Detect which cell encompasses the target text, then output its [X, Y] center coordinate. 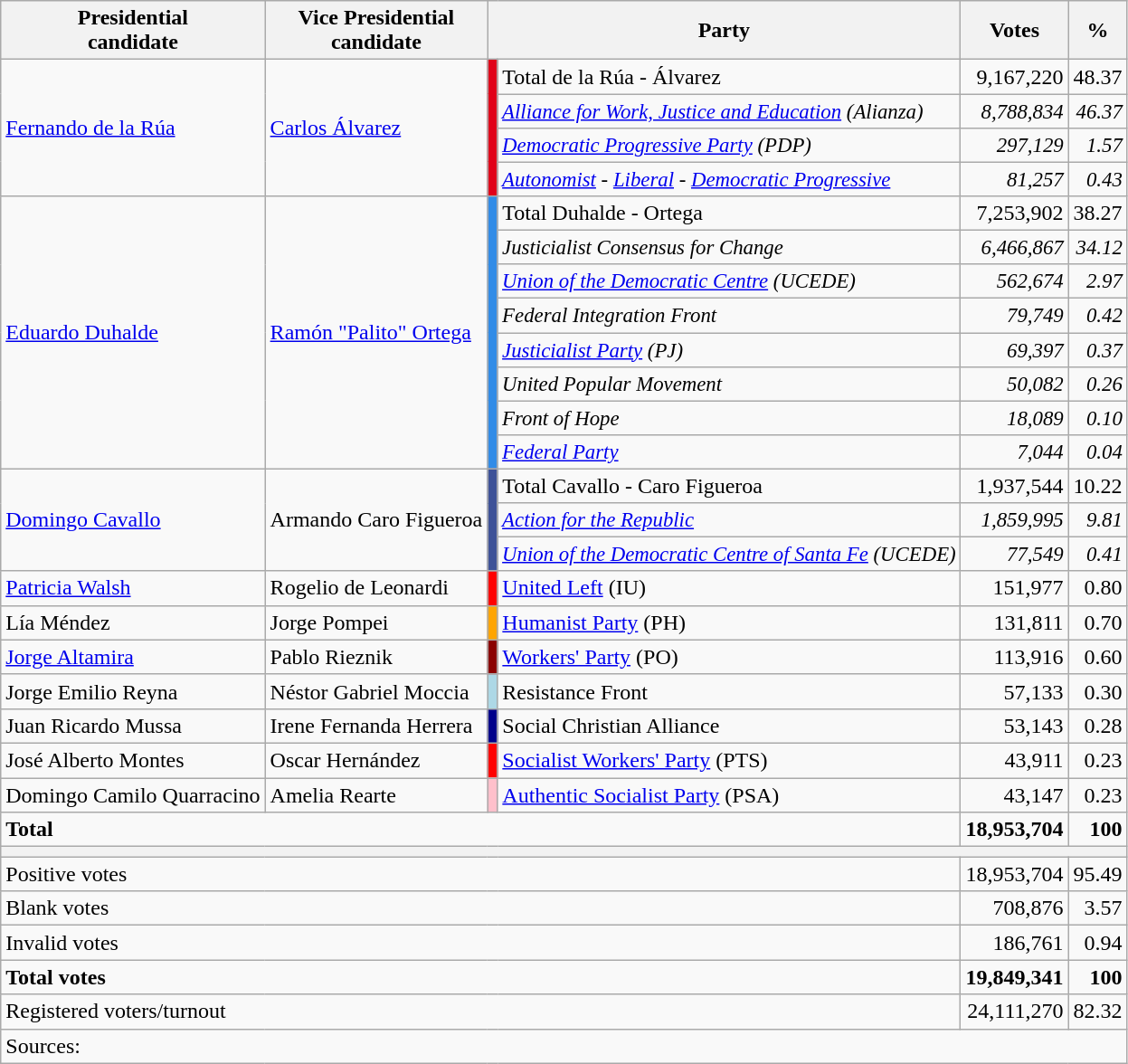
77,549 [1015, 555]
Union of the Democratic Centre of Santa Fe (UCEDE) [729, 555]
Blank votes [481, 908]
Ramón "Palito" Ortega [376, 333]
Irene Fernanda Herrera [376, 726]
% [1098, 31]
Resistance Front [729, 691]
69,397 [1015, 350]
Federal Party [729, 451]
Total [481, 830]
95.49 [1098, 874]
Votes [1015, 31]
43,147 [1015, 795]
79,749 [1015, 316]
Lía Méndez [133, 622]
Pablo Rieznik [376, 657]
0.80 [1098, 588]
Jorge Altamira [133, 657]
Total Cavallo - Caro Figueroa [729, 486]
9,167,220 [1015, 77]
43,911 [1015, 760]
Union of the Democratic Centre (UCEDE) [729, 281]
Socialist Workers' Party (PTS) [729, 760]
Justicialist Consensus for Change [729, 248]
82.32 [1098, 1012]
1,859,995 [1015, 520]
50,082 [1015, 384]
6,466,867 [1015, 248]
Alliance for Work, Justice and Education (Alianza) [729, 111]
0.41 [1098, 555]
7,253,902 [1015, 214]
Total Duhalde - Ortega [729, 214]
1.57 [1098, 145]
0.26 [1098, 384]
186,761 [1015, 943]
Patricia Walsh [133, 588]
Domingo Cavallo [133, 519]
10.22 [1098, 486]
7,044 [1015, 451]
Carlos Álvarez [376, 128]
Authentic Socialist Party (PSA) [729, 795]
Domingo Camilo Quarracino [133, 795]
Juan Ricardo Mussa [133, 726]
Invalid votes [481, 943]
Positive votes [481, 874]
0.10 [1098, 418]
Humanist Party (PH) [729, 622]
18,089 [1015, 418]
0.43 [1098, 179]
297,129 [1015, 145]
Oscar Hernández [376, 760]
Democratic Progressive Party (PDP) [729, 145]
0.94 [1098, 943]
Front of Hope [729, 418]
48.37 [1098, 77]
0.60 [1098, 657]
Justicialist Party (PJ) [729, 350]
8,788,834 [1015, 111]
José Alberto Montes [133, 760]
46.37 [1098, 111]
Social Christian Alliance [729, 726]
United Popular Movement [729, 384]
Total votes [481, 977]
0.30 [1098, 691]
Total de la Rúa - Álvarez [729, 77]
19,849,341 [1015, 977]
United Left (IU) [729, 588]
Armando Caro Figueroa [376, 519]
Workers' Party (PO) [729, 657]
113,916 [1015, 657]
53,143 [1015, 726]
Jorge Emilio Reyna [133, 691]
Eduardo Duhalde [133, 333]
38.27 [1098, 214]
0.42 [1098, 316]
81,257 [1015, 179]
Amelia Rearte [376, 795]
3.57 [1098, 908]
151,977 [1015, 588]
Registered voters/turnout [481, 1012]
Action for the Republic [729, 520]
Rogelio de Leonardi [376, 588]
34.12 [1098, 248]
1,937,544 [1015, 486]
9.81 [1098, 520]
24,111,270 [1015, 1012]
Party [724, 31]
Sources: [564, 1046]
Vice Presidentialcandidate [376, 31]
0.28 [1098, 726]
0.04 [1098, 451]
0.37 [1098, 350]
Federal Integration Front [729, 316]
57,133 [1015, 691]
Jorge Pompei [376, 622]
131,811 [1015, 622]
Néstor Gabriel Moccia [376, 691]
Fernando de la Rúa [133, 128]
2.97 [1098, 281]
0.70 [1098, 622]
Presidentialcandidate [133, 31]
Autonomist - Liberal - Democratic Progressive [729, 179]
562,674 [1015, 281]
708,876 [1015, 908]
